Locate the cell with the specified text and output its [x, y] center coordinate. 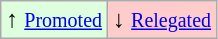
↑ Promoted [54, 20]
↓ Relegated [162, 20]
